Output the [X, Y] coordinate of the center of the cell containing the given text.  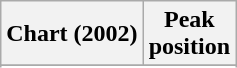
Chart (2002) [72, 34]
Peak position [189, 34]
